Search for the cell housing the specified text and yield its [x, y] center coordinate. 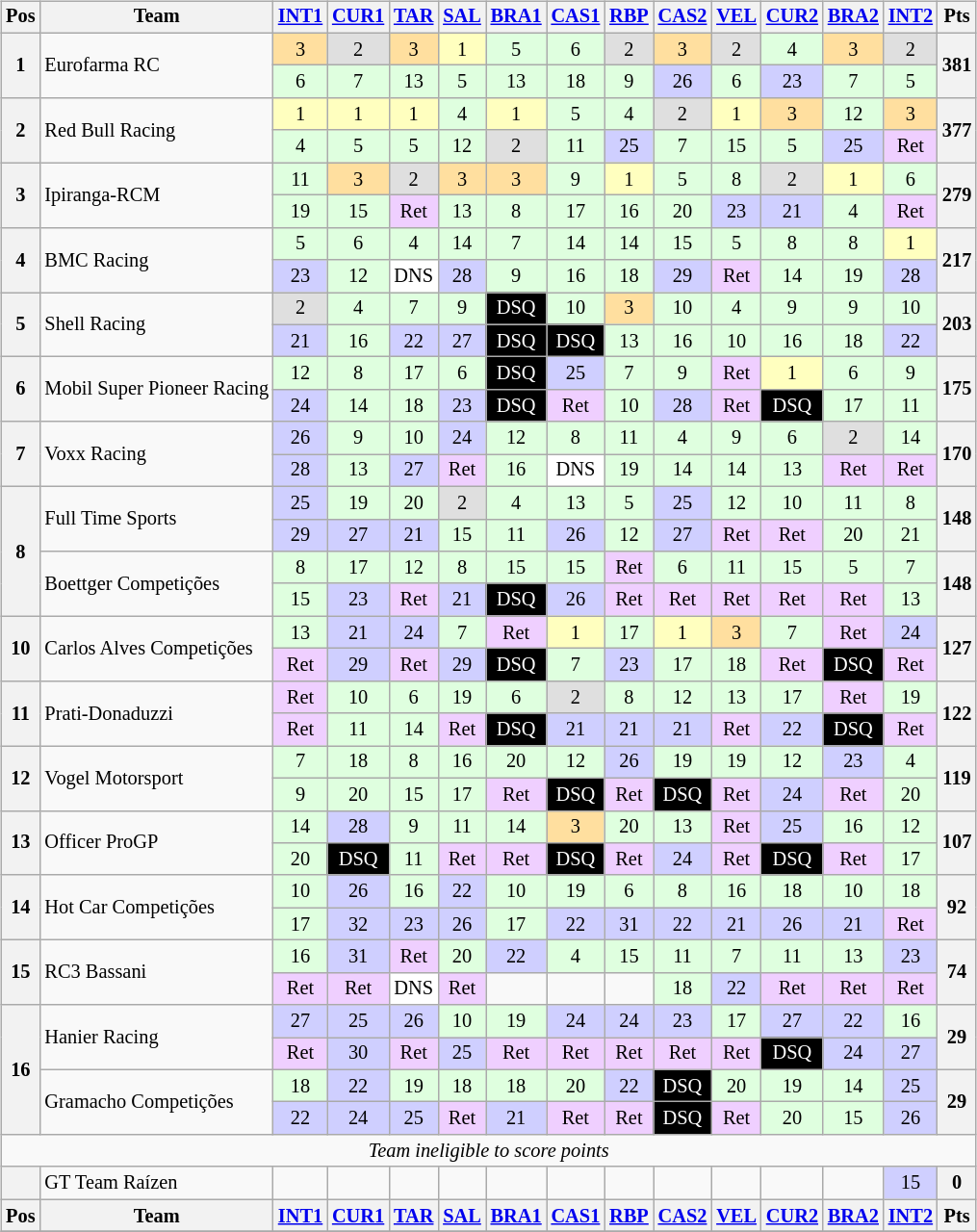
127 [957, 649]
Mobil Super Pioneer Racing [156, 389]
377 [957, 131]
203 [957, 325]
30 [358, 1054]
RC3 Bassani [156, 972]
Eurofarma RC [156, 65]
Team ineligible to score points [489, 1151]
92 [957, 907]
279 [957, 194]
0 [957, 1183]
119 [957, 778]
Shell Racing [156, 325]
381 [957, 65]
Ipiranga-RCM [156, 194]
Hanier Racing [156, 1038]
32 [358, 924]
Boettger Competições [156, 583]
Full Time Sports [156, 518]
Vogel Motorsport [156, 778]
107 [957, 843]
Voxx Racing [156, 454]
BMC Racing [156, 260]
GT Team Raízen [156, 1183]
Prati-Donaduzzi [156, 712]
217 [957, 260]
74 [957, 972]
Carlos Alves Competições [156, 649]
122 [957, 712]
Red Bull Racing [156, 131]
Hot Car Competições [156, 907]
175 [957, 389]
Officer ProGP [156, 843]
170 [957, 454]
Gramacho Competições [156, 1101]
